Pinpoint the cell where the given text exists, returning its (x, y) midpoint coordinate. 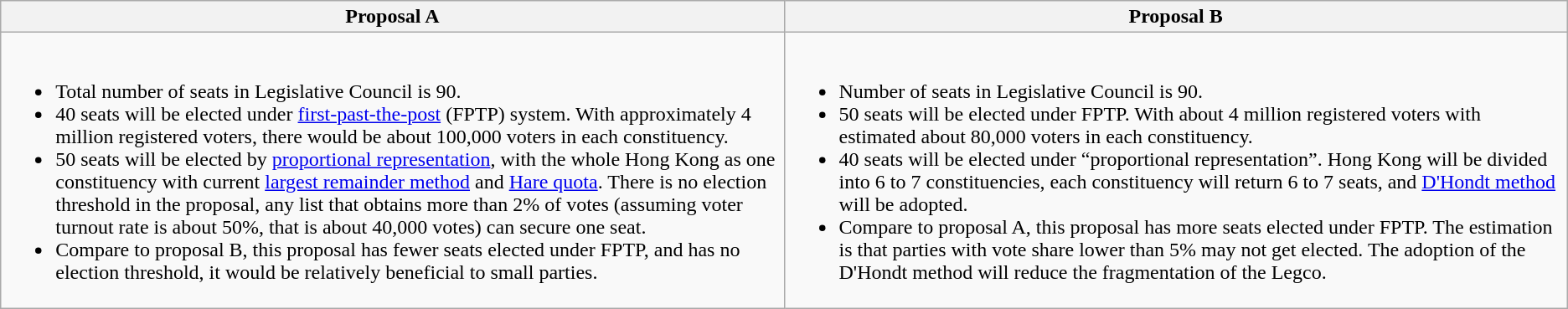
Proposal B (1176, 17)
Proposal A (392, 17)
